From the cell containing the given text, extract its center point as (x, y) coordinate. 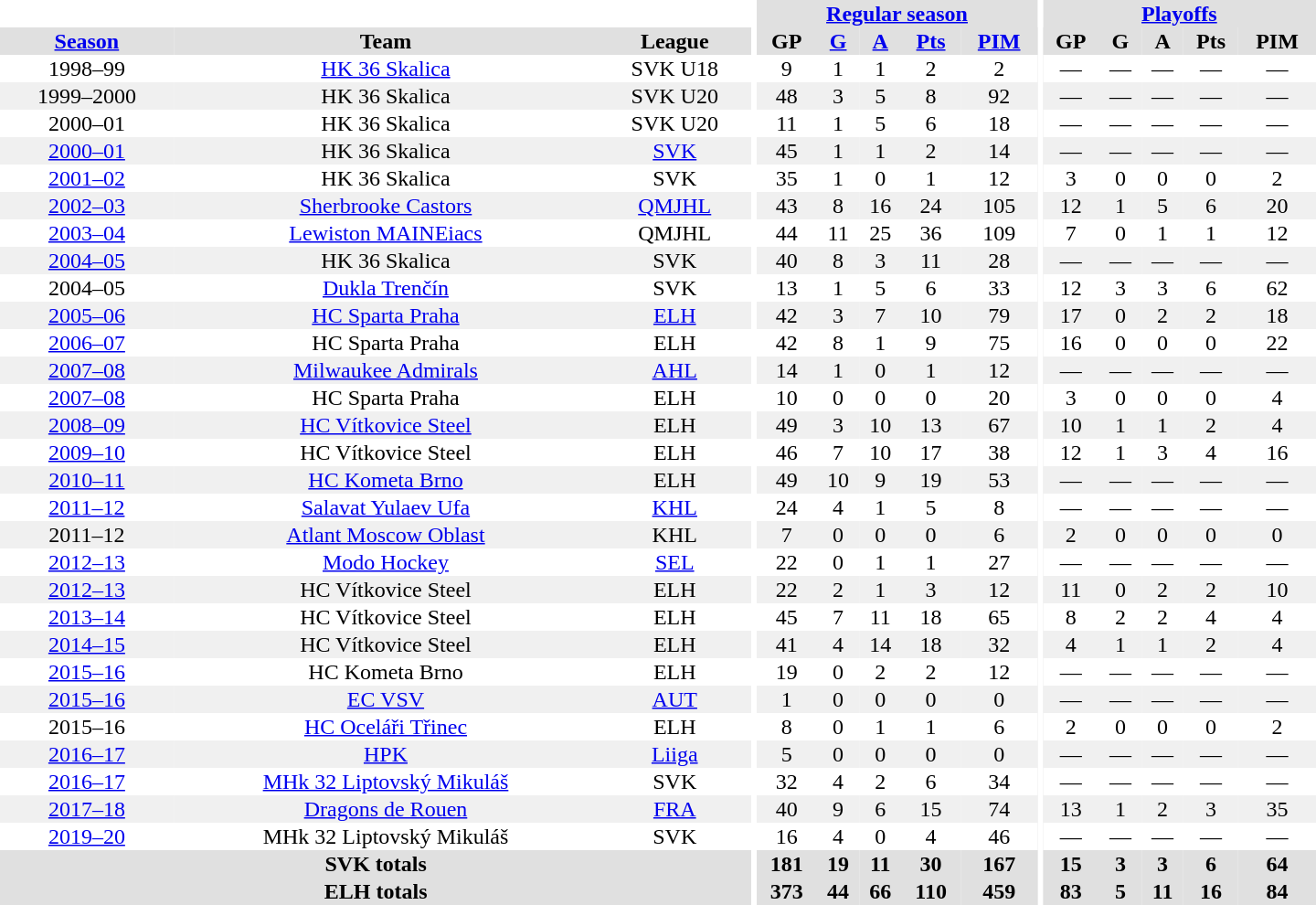
Lewiston MAINEiacs (386, 233)
74 (1000, 809)
2003–04 (87, 233)
25 (880, 233)
ELH totals (376, 891)
SEL (674, 562)
2005–06 (87, 315)
65 (1000, 617)
AUT (674, 699)
Atlant Moscow Oblast (386, 535)
SVK totals (376, 864)
34 (1000, 782)
EC VSV (386, 699)
AHL (674, 370)
67 (1000, 425)
Dragons de Rouen (386, 809)
2008–09 (87, 425)
110 (930, 891)
27 (1000, 562)
2009–10 (87, 452)
Dukla Trenčín (386, 288)
2006–07 (87, 343)
Liiga (674, 754)
43 (786, 206)
Team (386, 41)
373 (786, 891)
28 (1000, 261)
62 (1278, 288)
FRA (674, 809)
1999–2000 (87, 96)
105 (1000, 206)
48 (786, 96)
30 (930, 864)
SVK U18 (674, 69)
109 (1000, 233)
459 (1000, 891)
League (674, 41)
2017–18 (87, 809)
181 (786, 864)
38 (1000, 452)
2019–20 (87, 836)
Playoffs (1179, 14)
92 (1000, 96)
66 (880, 891)
2002–03 (87, 206)
Regular season (897, 14)
Season (87, 41)
HC Oceláři Třinec (386, 727)
33 (1000, 288)
Milwaukee Admirals (386, 370)
2013–14 (87, 617)
HPK (386, 754)
2001–02 (87, 178)
Modo Hockey (386, 562)
2010–11 (87, 480)
Sherbrooke Castors (386, 206)
41 (786, 644)
84 (1278, 891)
75 (1000, 343)
Salavat Yulaev Ufa (386, 507)
2014–15 (87, 644)
36 (930, 233)
167 (1000, 864)
79 (1000, 315)
53 (1000, 480)
83 (1071, 891)
1998–99 (87, 69)
64 (1278, 864)
